Provide the (X, Y) coordinate of the cell's center where the given text is located.  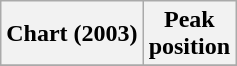
Peakposition (189, 34)
Chart (2003) (72, 34)
